Detect which cell encompasses the target text, then output its (x, y) center coordinate. 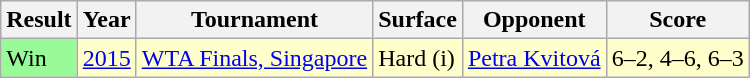
2015 (106, 58)
Year (106, 20)
Surface (418, 20)
Opponent (534, 20)
6–2, 4–6, 6–3 (678, 58)
Score (678, 20)
Hard (i) (418, 58)
Result (39, 20)
Win (39, 58)
Petra Kvitová (534, 58)
Tournament (254, 20)
WTA Finals, Singapore (254, 58)
